Provide the (X, Y) coordinate of the cell's center where the given text is located.  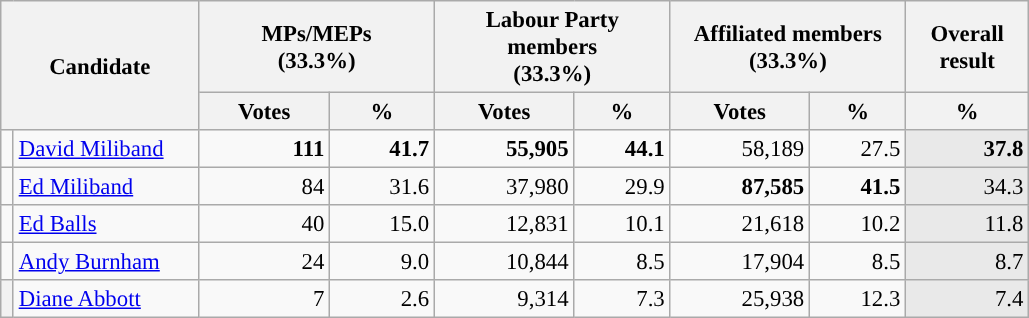
87,585 (740, 187)
MPs/MEPs (33.3%) (317, 47)
Ed Balls (106, 224)
58,189 (740, 149)
25,938 (740, 299)
9.0 (382, 262)
10.1 (622, 224)
Candidate (100, 66)
44.1 (622, 149)
7 (264, 299)
8.7 (968, 262)
12,831 (504, 224)
Diane Abbott (106, 299)
10.2 (858, 224)
40 (264, 224)
37,980 (504, 187)
2.6 (382, 299)
17,904 (740, 262)
Affiliated members (33.3%) (788, 47)
84 (264, 187)
34.3 (968, 187)
10,844 (504, 262)
Overall result (968, 47)
27.5 (858, 149)
111 (264, 149)
15.0 (382, 224)
7.4 (968, 299)
29.9 (622, 187)
24 (264, 262)
11.8 (968, 224)
37.8 (968, 149)
Ed Miliband (106, 187)
9,314 (504, 299)
21,618 (740, 224)
41.7 (382, 149)
31.6 (382, 187)
41.5 (858, 187)
55,905 (504, 149)
7.3 (622, 299)
Andy Burnham (106, 262)
12.3 (858, 299)
Labour Party members (33.3%) (552, 47)
David Miliband (106, 149)
